Search for the cell housing the specified text and yield its (x, y) center coordinate. 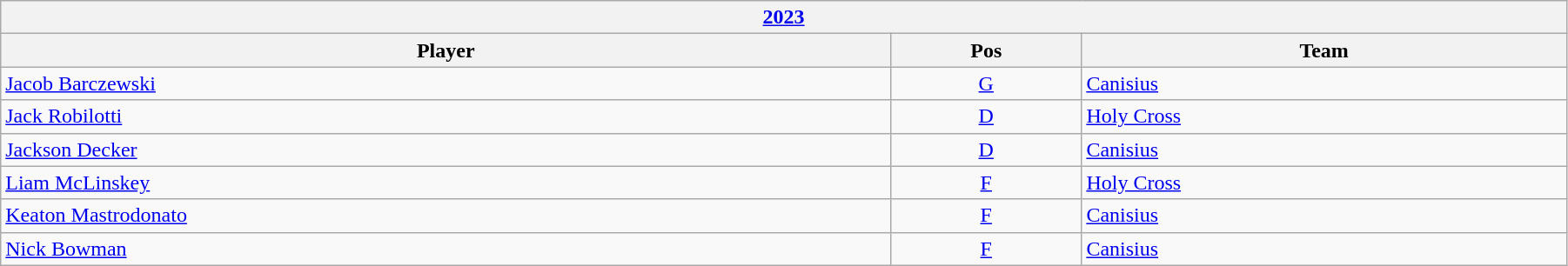
Team (1324, 50)
Liam McLinskey (446, 183)
Jacob Barczewski (446, 83)
Keaton Mastrodonato (446, 216)
Pos (987, 50)
Jackson Decker (446, 150)
2023 (784, 17)
G (987, 83)
Player (446, 50)
Jack Robilotti (446, 116)
Nick Bowman (446, 249)
